Find where the given text appears and provide that cell's center as [x, y] coordinate. 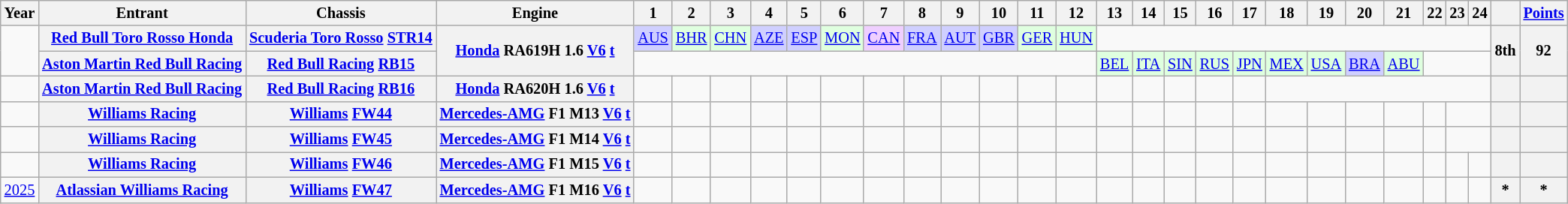
13 [1114, 13]
20 [1364, 13]
12 [1076, 13]
Chassis [341, 13]
8th [1506, 51]
Scuderia Toro Rosso STR14 [341, 38]
Williams FW45 [341, 139]
92 [1544, 51]
7 [883, 13]
RUS [1215, 64]
Honda RA620H 1.6 V6 t [535, 88]
Engine [535, 13]
9 [960, 13]
Red Bull Toro Rosso Honda [142, 38]
SIN [1181, 64]
17 [1250, 13]
MEX [1287, 64]
Williams FW47 [341, 190]
ITA [1148, 64]
6 [843, 13]
Red Bull Racing RB15 [341, 64]
2025 [20, 190]
3 [730, 13]
Williams FW46 [341, 164]
GBR [999, 38]
5 [804, 13]
CAN [883, 38]
19 [1326, 13]
AZE [769, 38]
GER [1037, 38]
BEL [1114, 64]
18 [1287, 13]
4 [769, 13]
16 [1215, 13]
21 [1404, 13]
Mercedes-AMG F1 M13 V6 t [535, 114]
22 [1434, 13]
24 [1480, 13]
USA [1326, 64]
BHR [692, 38]
15 [1181, 13]
Mercedes-AMG F1 M16 V6 t [535, 190]
11 [1037, 13]
Red Bull Racing RB16 [341, 88]
Williams FW44 [341, 114]
14 [1148, 13]
Points [1544, 13]
MON [843, 38]
Entrant [142, 13]
Honda RA619H 1.6 V6 t [535, 51]
23 [1457, 13]
BRA [1364, 64]
CHN [730, 38]
JPN [1250, 64]
Year [20, 13]
ABU [1404, 64]
AUT [960, 38]
Atlassian Williams Racing [142, 190]
FRA [922, 38]
Mercedes-AMG F1 M15 V6 t [535, 164]
ESP [804, 38]
1 [653, 13]
10 [999, 13]
8 [922, 13]
2 [692, 13]
HUN [1076, 38]
AUS [653, 38]
Mercedes-AMG F1 M14 V6 t [535, 139]
